Locate the cell with the specified text and output its [x, y] center coordinate. 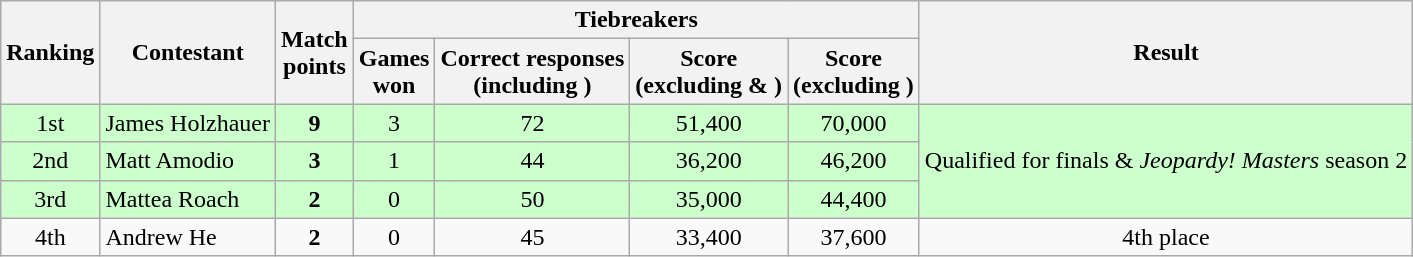
Matt Amodio [188, 161]
35,000 [709, 199]
Score(excluding ) [854, 72]
37,600 [854, 237]
1st [50, 123]
Andrew He [188, 237]
72 [532, 123]
Result [1166, 52]
44 [532, 161]
Correct responses(including ) [532, 72]
51,400 [709, 123]
1 [394, 161]
36,200 [709, 161]
Qualified for finals & Jeopardy! Masters season 2 [1166, 161]
James Holzhauer [188, 123]
Mattea Roach [188, 199]
Ranking [50, 52]
44,400 [854, 199]
50 [532, 199]
45 [532, 237]
Contestant [188, 52]
4th place [1166, 237]
3rd [50, 199]
46,200 [854, 161]
4th [50, 237]
70,000 [854, 123]
33,400 [709, 237]
Gameswon [394, 72]
2nd [50, 161]
9 [315, 123]
Tiebreakers [636, 20]
Score(excluding & ) [709, 72]
Matchpoints [315, 52]
